Find where the given text appears and provide that cell's center as [x, y] coordinate. 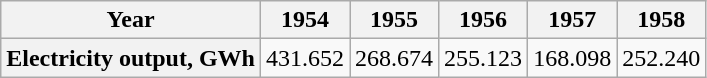
1956 [484, 20]
Electricity output, GWh [131, 58]
268.674 [394, 58]
1955 [394, 20]
255.123 [484, 58]
168.098 [572, 58]
252.240 [662, 58]
Year [131, 20]
431.652 [304, 58]
1957 [572, 20]
1954 [304, 20]
1958 [662, 20]
